Provide the [X, Y] coordinate of the cell's center where the given text is located.  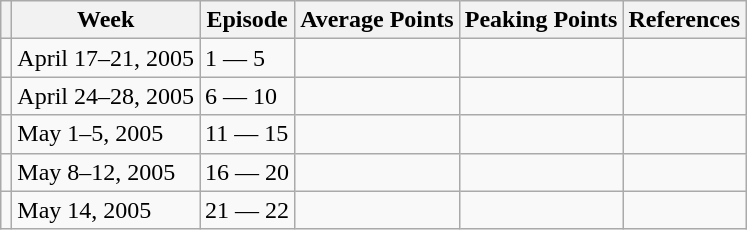
References [684, 20]
Week [106, 20]
April 17–21, 2005 [106, 58]
11 — 15 [248, 134]
Average Points [378, 20]
May 1–5, 2005 [106, 134]
April 24–28, 2005 [106, 96]
Peaking Points [541, 20]
1 — 5 [248, 58]
6 — 10 [248, 96]
May 14, 2005 [106, 210]
Episode [248, 20]
21 — 22 [248, 210]
May 8–12, 2005 [106, 172]
16 — 20 [248, 172]
